Capture the cell that displays the provided text and extract its (x, y) central coordinate. 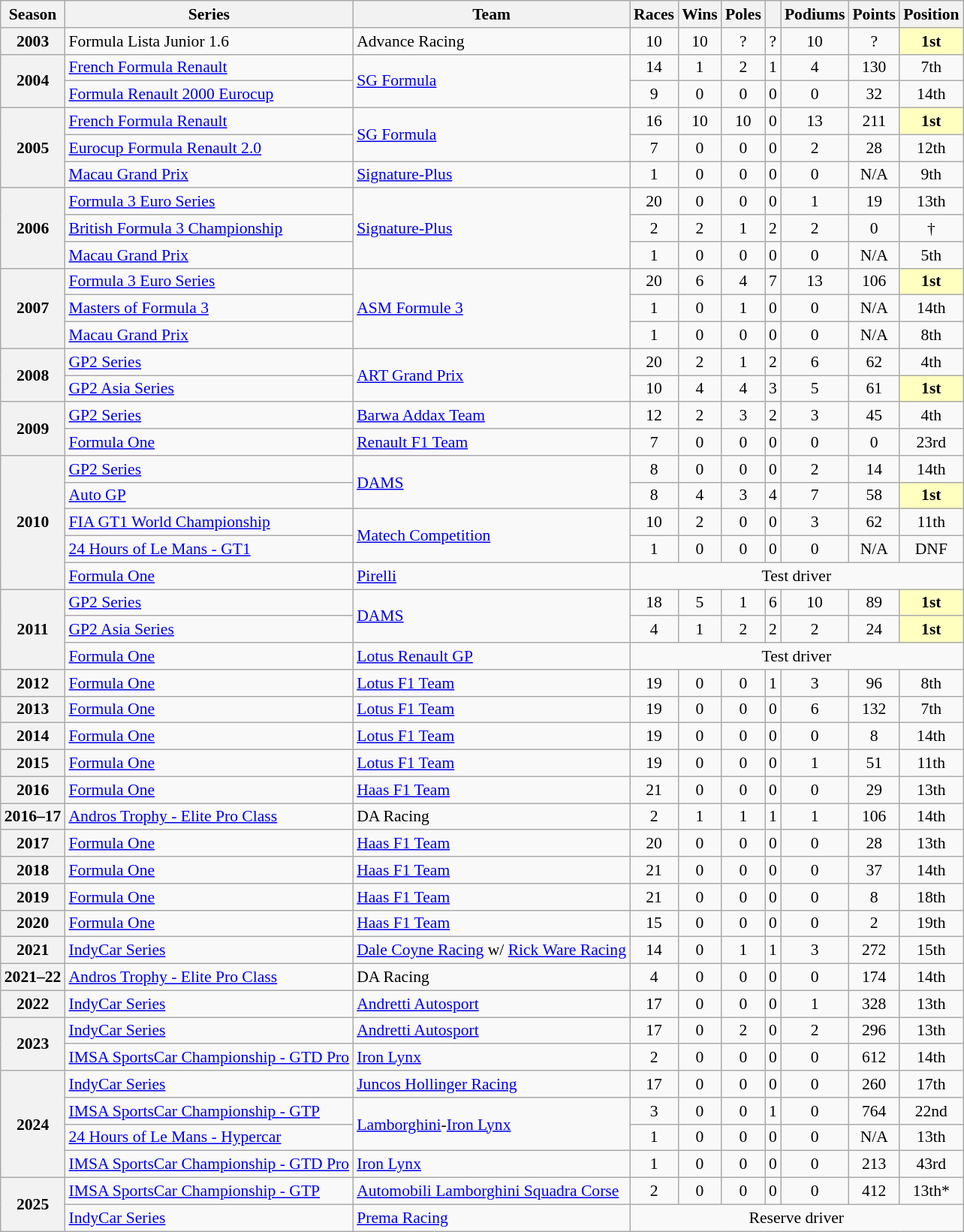
2018 (33, 870)
Team (491, 14)
19th (931, 923)
2015 (33, 764)
15th (931, 950)
2017 (33, 844)
Wins (700, 14)
2016–17 (33, 817)
2023 (33, 1044)
272 (874, 950)
61 (874, 389)
Pirelli (491, 576)
24 Hours of Le Mans - Hypercar (209, 1137)
174 (874, 977)
Lamborghini-Iron Lynx (491, 1125)
328 (874, 1004)
5th (931, 255)
15 (654, 923)
213 (874, 1164)
130 (874, 68)
2007 (33, 308)
2010 (33, 523)
2009 (33, 429)
2004 (33, 81)
2011 (33, 629)
43rd (931, 1164)
2003 (33, 41)
2022 (33, 1004)
Renault F1 Team (491, 442)
260 (874, 1084)
Eurocup Formula Renault 2.0 (209, 148)
2025 (33, 1204)
Juncos Hollinger Racing (491, 1084)
2020 (33, 923)
2019 (33, 897)
37 (874, 870)
Formula Renault 2000 Eurocup (209, 95)
Position (931, 14)
13th* (931, 1191)
Dale Coyne Racing w/ Rick Ware Racing (491, 950)
29 (874, 790)
2006 (33, 228)
9 (654, 95)
Lotus Renault GP (491, 656)
Series (209, 14)
Podiums (815, 14)
Advance Racing (491, 41)
Matech Competition (491, 536)
2021 (33, 950)
2008 (33, 375)
Reserve driver (797, 1218)
24 Hours of Le Mans - GT1 (209, 550)
Season (33, 14)
412 (874, 1191)
764 (874, 1111)
Auto GP (209, 496)
211 (874, 122)
Prema Racing (491, 1218)
† (931, 228)
89 (874, 603)
2012 (33, 683)
Formula Lista Junior 1.6 (209, 41)
British Formula 3 Championship (209, 228)
2016 (33, 790)
2014 (33, 736)
9th (931, 175)
Barwa Addax Team (491, 416)
ART Grand Prix (491, 375)
12th (931, 148)
2005 (33, 149)
32 (874, 95)
DNF (931, 550)
Automobili Lamborghini Squadra Corse (491, 1191)
2024 (33, 1124)
ASM Formule 3 (491, 308)
96 (874, 683)
51 (874, 764)
23rd (931, 442)
45 (874, 416)
2013 (33, 709)
17th (931, 1084)
FIA GT1 World Championship (209, 523)
18 (654, 603)
2021–22 (33, 977)
12 (654, 416)
Poles (743, 14)
Masters of Formula 3 (209, 309)
132 (874, 709)
Races (654, 14)
16 (654, 122)
24 (874, 630)
612 (874, 1058)
296 (874, 1031)
18th (931, 897)
Points (874, 14)
22nd (931, 1111)
58 (874, 496)
